From the cell containing the given text, extract its center point as [X, Y] coordinate. 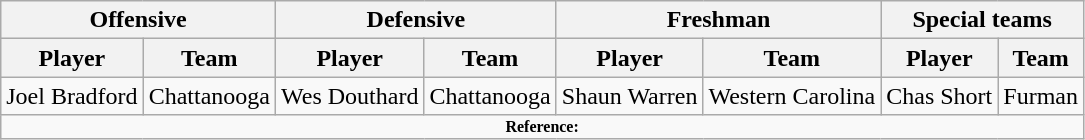
Reference: [542, 127]
Offensive [138, 20]
Wes Douthard [349, 96]
Chas Short [940, 96]
Joel Bradford [72, 96]
Freshman [718, 20]
Shaun Warren [630, 96]
Special teams [982, 20]
Furman [1041, 96]
Defensive [416, 20]
Western Carolina [792, 96]
